Find where the given text appears and provide that cell's center as (x, y) coordinate. 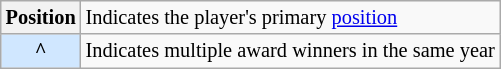
^ (41, 51)
Indicates the player's primary position (290, 17)
Position (41, 17)
Indicates multiple award winners in the same year (290, 51)
